Locate the cell with the specified text and output its [X, Y] center coordinate. 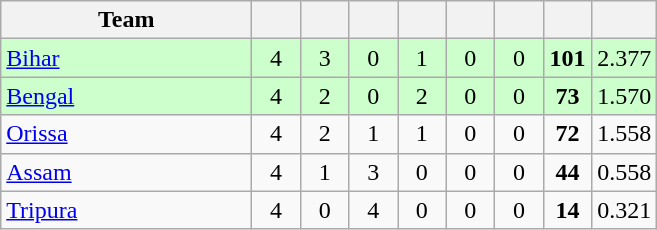
1.558 [624, 134]
2.377 [624, 58]
Bihar [126, 58]
72 [568, 134]
Bengal [126, 96]
Assam [126, 172]
Tripura [126, 210]
73 [568, 96]
0.321 [624, 210]
Orissa [126, 134]
1.570 [624, 96]
14 [568, 210]
44 [568, 172]
101 [568, 58]
0.558 [624, 172]
Team [126, 20]
